Find where the given text appears and provide that cell's center as [X, Y] coordinate. 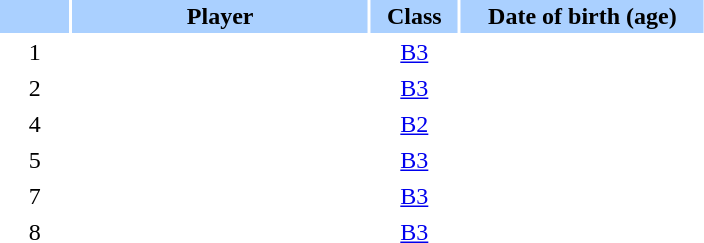
5 [34, 160]
2 [34, 88]
Date of birth (age) [582, 16]
1 [34, 52]
Player [220, 16]
7 [34, 196]
B2 [414, 124]
4 [34, 124]
Class [414, 16]
